Extract the [x, y] coordinate from the center of the cell holding the provided text.  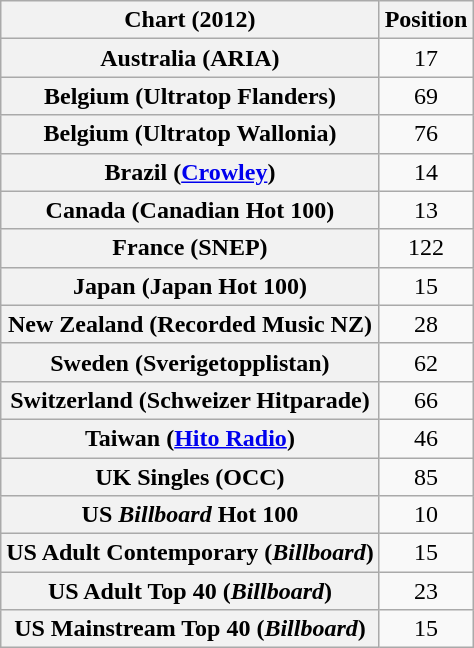
Chart (2012) [190, 20]
Sweden (Sverigetopplistan) [190, 362]
14 [426, 172]
28 [426, 324]
US Mainstream Top 40 (Billboard) [190, 629]
62 [426, 362]
Position [426, 20]
US Adult Contemporary (Billboard) [190, 553]
Canada (Canadian Hot 100) [190, 210]
66 [426, 400]
13 [426, 210]
UK Singles (OCC) [190, 477]
France (SNEP) [190, 248]
Switzerland (Schweizer Hitparade) [190, 400]
46 [426, 438]
17 [426, 58]
Belgium (Ultratop Flanders) [190, 96]
Belgium (Ultratop Wallonia) [190, 134]
85 [426, 477]
10 [426, 515]
Australia (ARIA) [190, 58]
Brazil (Crowley) [190, 172]
Taiwan (Hito Radio) [190, 438]
Japan (Japan Hot 100) [190, 286]
122 [426, 248]
76 [426, 134]
New Zealand (Recorded Music NZ) [190, 324]
23 [426, 591]
US Billboard Hot 100 [190, 515]
US Adult Top 40 (Billboard) [190, 591]
69 [426, 96]
